From the cell containing the given text, extract its center point as (x, y) coordinate. 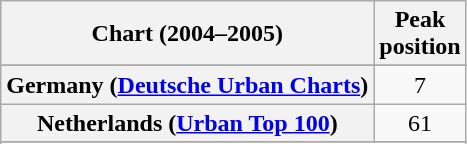
Germany (Deutsche Urban Charts) (188, 85)
61 (420, 123)
Peakposition (420, 34)
7 (420, 85)
Netherlands (Urban Top 100) (188, 123)
Chart (2004–2005) (188, 34)
